Extract the [X, Y] coordinate from the center of the cell holding the provided text.  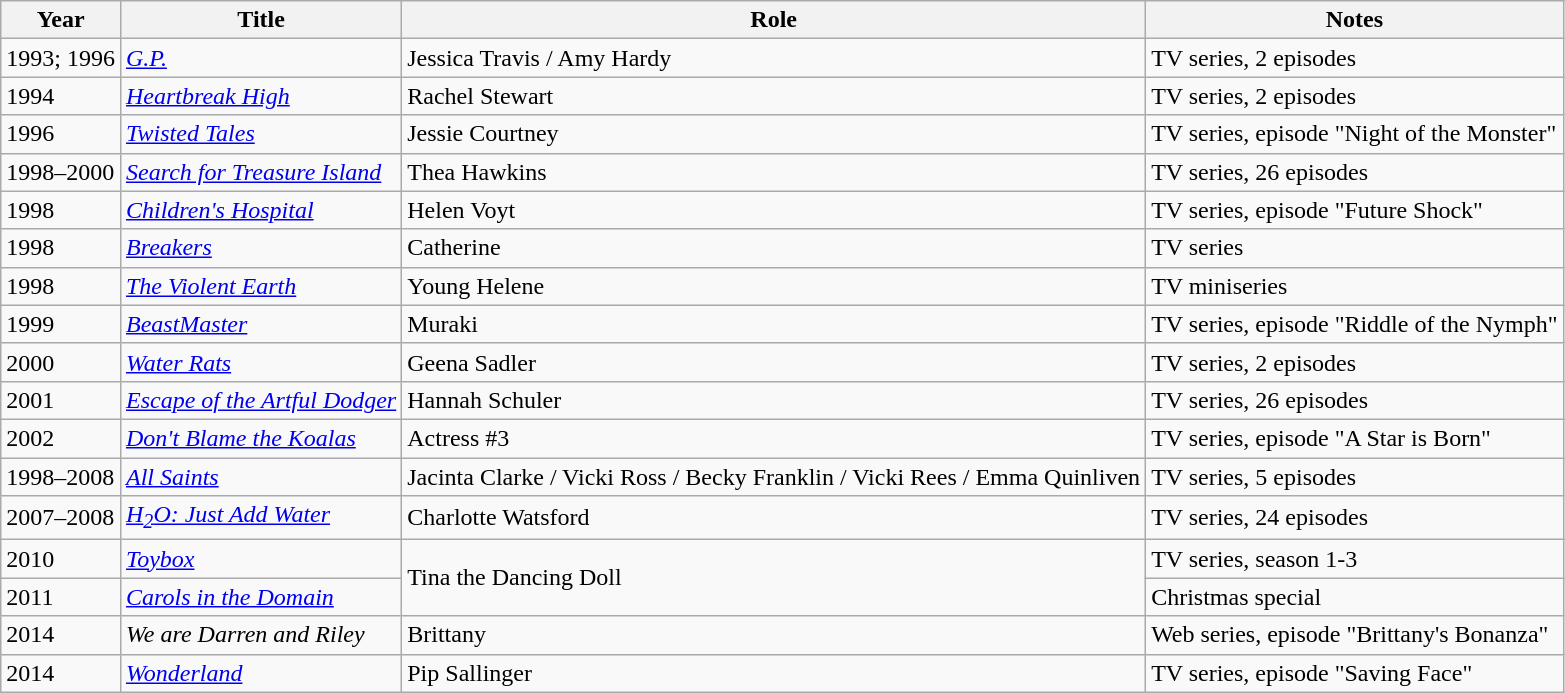
1999 [61, 324]
Role [774, 20]
Don't Blame the Koalas [260, 438]
TV series, season 1-3 [1354, 559]
Pip Sallinger [774, 673]
Young Helene [774, 286]
Rachel Stewart [774, 96]
Muraki [774, 324]
Escape of the Artful Dodger [260, 400]
Jessie Courtney [774, 134]
1998–2008 [61, 477]
We are Darren and Riley [260, 635]
TV series, 24 episodes [1354, 518]
Geena Sadler [774, 362]
Web series, episode "Brittany's Bonanza" [1354, 635]
Helen Voyt [774, 210]
TV series, episode "Future Shock" [1354, 210]
Toybox [260, 559]
Carols in the Domain [260, 597]
Twisted Tales [260, 134]
TV miniseries [1354, 286]
Christmas special [1354, 597]
Search for Treasure Island [260, 172]
G.P. [260, 58]
Charlotte Watsford [774, 518]
TV series, episode "Night of the Monster" [1354, 134]
TV series, episode "Saving Face" [1354, 673]
Jacinta Clarke / Vicki Ross / Becky Franklin / Vicki Rees / Emma Quinliven [774, 477]
Tina the Dancing Doll [774, 578]
Brittany [774, 635]
2010 [61, 559]
2001 [61, 400]
2007–2008 [61, 518]
1994 [61, 96]
Children's Hospital [260, 210]
1993; 1996 [61, 58]
Actress #3 [774, 438]
Thea Hawkins [774, 172]
1998–2000 [61, 172]
Breakers [260, 248]
2011 [61, 597]
Hannah Schuler [774, 400]
Title [260, 20]
1996 [61, 134]
All Saints [260, 477]
2000 [61, 362]
Wonderland [260, 673]
Jessica Travis / Amy Hardy [774, 58]
TV series, episode "Riddle of the Nymph" [1354, 324]
H2O: Just Add Water [260, 518]
TV series, episode "A Star is Born" [1354, 438]
Notes [1354, 20]
The Violent Earth [260, 286]
Heartbreak High [260, 96]
Water Rats [260, 362]
2002 [61, 438]
BeastMaster [260, 324]
TV series [1354, 248]
TV series, 5 episodes [1354, 477]
Year [61, 20]
Catherine [774, 248]
